For the text-containing cell, return its midpoint in (x, y) coordinate format. 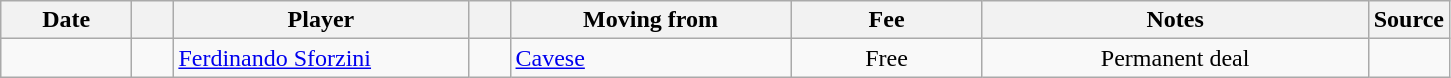
Notes (1175, 20)
Permanent deal (1175, 58)
Date (66, 20)
Free (886, 58)
Ferdinando Sforzini (321, 58)
Player (321, 20)
Source (1408, 20)
Cavese (650, 58)
Fee (886, 20)
Moving from (650, 20)
